Detect which cell encompasses the target text, then output its [X, Y] center coordinate. 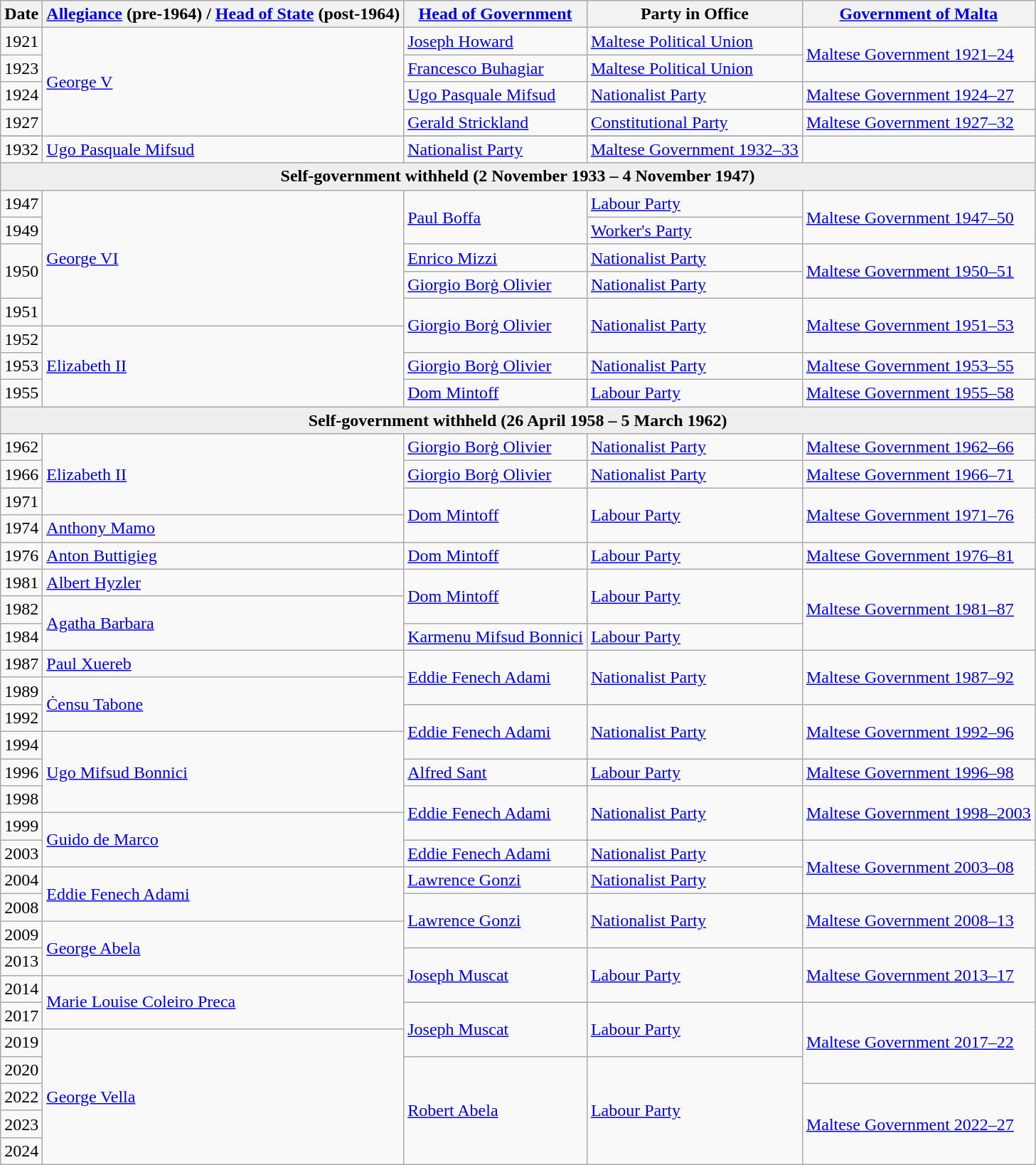
1966 [21, 474]
Maltese Government 2013–17 [919, 975]
2019 [21, 1043]
Maltese Government 1947–50 [919, 217]
1950 [21, 271]
1974 [21, 528]
1976 [21, 555]
2020 [21, 1070]
Maltese Government 1927–32 [919, 122]
1962 [21, 447]
Albert Hyzler [223, 582]
Maltese Government 2017–22 [919, 1043]
Maltese Government 1976–81 [919, 555]
Head of Government [496, 14]
2022 [21, 1097]
2024 [21, 1151]
Paul Boffa [496, 217]
Anton Buttigieg [223, 555]
Maltese Government 1950–51 [919, 271]
2017 [21, 1016]
Ċensu Tabone [223, 704]
1953 [21, 366]
Anthony Mamo [223, 528]
1971 [21, 501]
1951 [21, 312]
George VI [223, 257]
1996 [21, 772]
George Vella [223, 1097]
Robert Abela [496, 1110]
Maltese Government 1932–33 [694, 149]
1952 [21, 339]
Government of Malta [919, 14]
Francesco Buhagiar [496, 68]
Maltese Government 1987–92 [919, 677]
2013 [21, 962]
Marie Louise Coleiro Preca [223, 1002]
2009 [21, 935]
Constitutional Party [694, 122]
Maltese Government 1953–55 [919, 366]
1989 [21, 691]
Ugo Mifsud Bonnici [223, 772]
Maltese Government 1996–98 [919, 772]
2008 [21, 908]
1999 [21, 826]
Guido de Marco [223, 840]
2004 [21, 881]
2003 [21, 853]
1992 [21, 718]
Maltese Government 2003–08 [919, 867]
Maltese Government 2022–27 [919, 1124]
Paul Xuereb [223, 664]
Party in Office [694, 14]
Maltese Government 1955–58 [919, 393]
Joseph Howard [496, 41]
Self-government withheld (2 November 1933 – 4 November 1947) [518, 176]
1982 [21, 610]
Self-government withheld (26 April 1958 – 5 March 1962) [518, 420]
Worker's Party [694, 230]
2014 [21, 989]
Karmenu Mifsud Bonnici [496, 637]
Date [21, 14]
1921 [21, 41]
Allegiance (pre-1964) / Head of State (post-1964) [223, 14]
1927 [21, 122]
Maltese Government 2008–13 [919, 921]
1994 [21, 745]
1924 [21, 95]
Maltese Government 1951–53 [919, 325]
Maltese Government 1924–27 [919, 95]
Maltese Government 1981–87 [919, 610]
1984 [21, 637]
Maltese Government 1921–24 [919, 55]
1981 [21, 582]
George Abela [223, 948]
1949 [21, 230]
Alfred Sant [496, 772]
1923 [21, 68]
Maltese Government 1966–71 [919, 474]
1987 [21, 664]
1955 [21, 393]
Maltese Government 1962–66 [919, 447]
1998 [21, 799]
2023 [21, 1124]
Maltese Government 1971–76 [919, 515]
Maltese Government 1992–96 [919, 731]
Gerald Strickland [496, 122]
Maltese Government 1998–2003 [919, 813]
Agatha Barbara [223, 623]
1932 [21, 149]
Enrico Mizzi [496, 257]
1947 [21, 203]
George V [223, 82]
